Locate the cell with the specified text and output its [x, y] center coordinate. 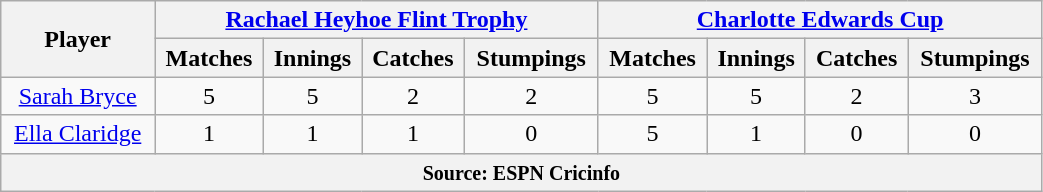
Source: ESPN Cricinfo [522, 172]
Rachael Heyhoe Flint Trophy [377, 20]
Charlotte Edwards Cup [820, 20]
Ella Claridge [78, 134]
Sarah Bryce [78, 96]
Player [78, 39]
3 [975, 96]
